Capture the cell that displays the provided text and extract its [x, y] central coordinate. 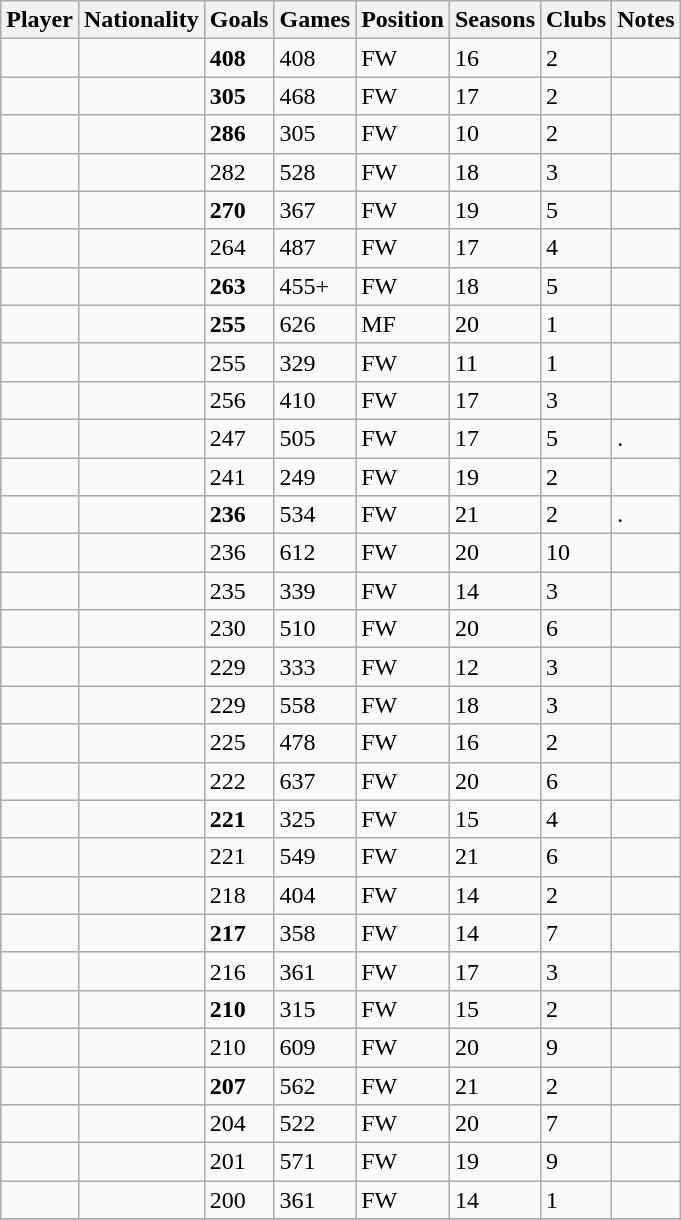
626 [315, 324]
612 [315, 553]
222 [239, 781]
235 [239, 591]
207 [239, 1085]
Clubs [576, 20]
MF [403, 324]
218 [239, 895]
Seasons [494, 20]
325 [315, 819]
609 [315, 1047]
510 [315, 629]
264 [239, 248]
256 [239, 400]
410 [315, 400]
201 [239, 1162]
333 [315, 667]
230 [239, 629]
263 [239, 286]
216 [239, 971]
Notes [646, 20]
571 [315, 1162]
200 [239, 1200]
Position [403, 20]
478 [315, 743]
11 [494, 362]
522 [315, 1124]
Nationality [141, 20]
358 [315, 933]
204 [239, 1124]
286 [239, 134]
Games [315, 20]
Player [40, 20]
487 [315, 248]
329 [315, 362]
562 [315, 1085]
225 [239, 743]
339 [315, 591]
247 [239, 438]
549 [315, 857]
241 [239, 477]
282 [239, 172]
315 [315, 1009]
528 [315, 172]
404 [315, 895]
468 [315, 96]
Goals [239, 20]
270 [239, 210]
455+ [315, 286]
12 [494, 667]
367 [315, 210]
217 [239, 933]
505 [315, 438]
637 [315, 781]
534 [315, 515]
249 [315, 477]
558 [315, 705]
